Return (x, y) of the center of cell containing provided text 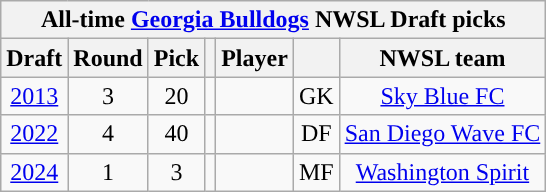
Draft (34, 58)
Sky Blue FC (442, 96)
Player (255, 58)
Washington Spirit (442, 172)
1 (108, 172)
San Diego Wave FC (442, 134)
Round (108, 58)
MF (316, 172)
NWSL team (442, 58)
40 (176, 134)
2022 (34, 134)
All-time Georgia Bulldogs NWSL Draft picks (274, 20)
20 (176, 96)
2024 (34, 172)
4 (108, 134)
GK (316, 96)
DF (316, 134)
2013 (34, 96)
Pick (176, 58)
